Search for the cell housing the specified text and yield its [x, y] center coordinate. 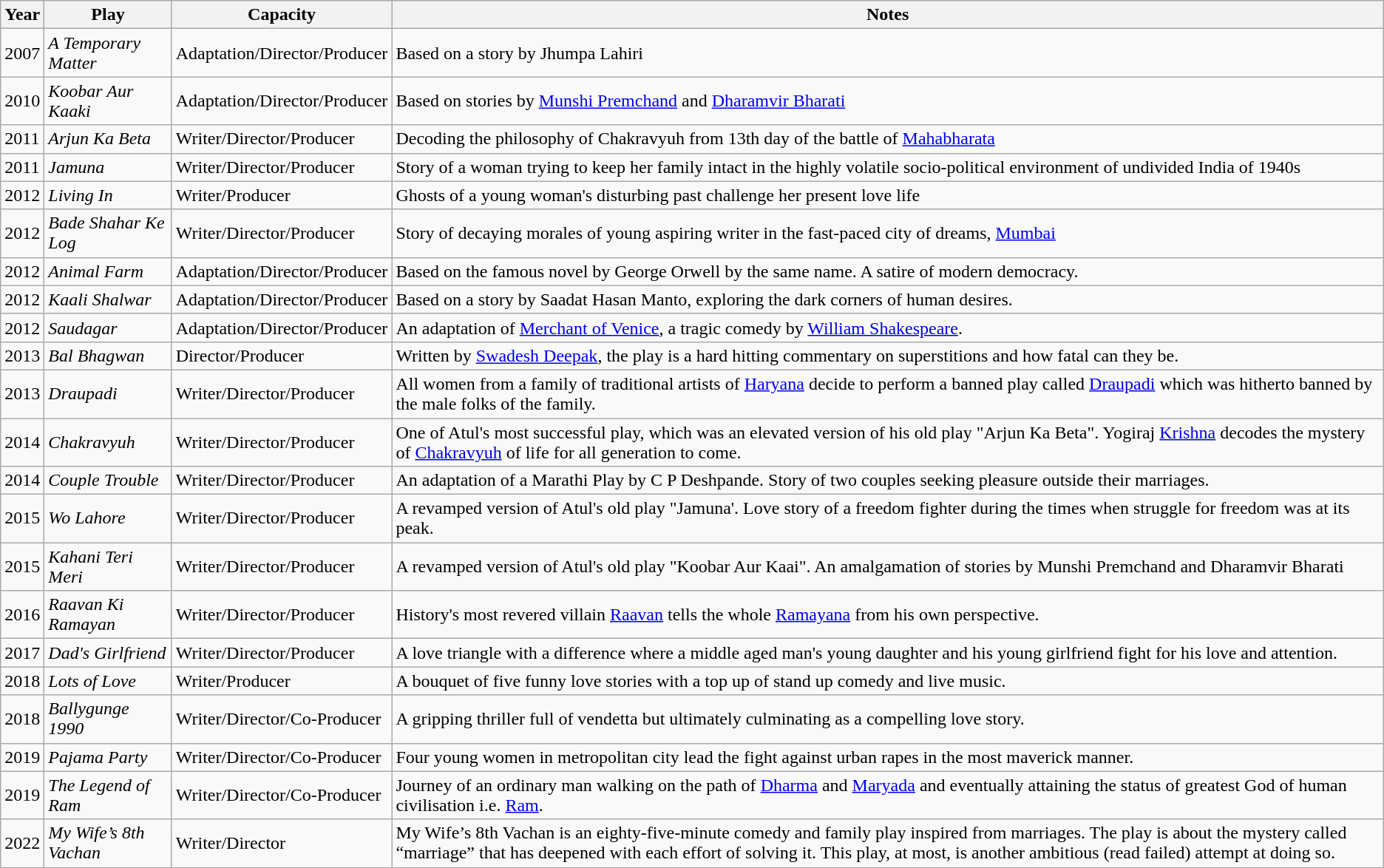
Based on stories by Munshi Premchand and Dharamvir Bharati [887, 101]
Dad's Girlfriend [108, 653]
Story of decaying morales of young aspiring writer in the fast-paced city of dreams, Mumbai [887, 234]
Kaali Shalwar [108, 299]
2017 [22, 653]
Decoding the philosophy of Chakravyuh from 13th day of the battle of Mahabharata [887, 139]
Saudagar [108, 328]
Pajama Party [108, 757]
Couple Trouble [108, 481]
Ghosts of a young woman's disturbing past challenge her present love life [887, 195]
Bade Shahar Ke Log [108, 234]
2010 [22, 101]
Chakravyuh [108, 442]
Arjun Ka Beta [108, 139]
Lots of Love [108, 681]
Year [22, 15]
Notes [887, 15]
A revamped version of Atul's old play "Koobar Aur Kaai". An amalgamation of stories by Munshi Premchand and Dharamvir Bharati [887, 566]
A bouquet of five funny love stories with a top up of stand up comedy and live music. [887, 681]
A Temporary Matter [108, 53]
Bal Bhagwan [108, 356]
Animal Farm [108, 271]
Wo Lahore [108, 519]
Play [108, 15]
Capacity [282, 15]
Jamuna [108, 167]
Ballygunge 1990 [108, 719]
2016 [22, 615]
Writer/Director [282, 843]
Raavan Ki Ramayan [108, 615]
A gripping thriller full of vendetta but ultimately culminating as a compelling love story. [887, 719]
Four young women in metropolitan city lead the fight against urban rapes in the most maverick manner. [887, 757]
Director/Producer [282, 356]
Based on a story by Jhumpa Lahiri [887, 53]
Story of a woman trying to keep her family intact in the highly volatile socio-political environment of undivided India of 1940s [887, 167]
History's most revered villain Raavan tells the whole Ramayana from his own perspective. [887, 615]
Koobar Aur Kaaki [108, 101]
Kahani Teri Meri [108, 566]
The Legend of Ram [108, 796]
An adaptation of Merchant of Venice, a tragic comedy by William Shakespeare. [887, 328]
Living In [108, 195]
2022 [22, 843]
A love triangle with a difference where a middle aged man's young daughter and his young girlfriend fight for his love and attention. [887, 653]
Based on the famous novel by George Orwell by the same name. A satire of modern democracy. [887, 271]
Based on a story by Saadat Hasan Manto, exploring the dark corners of human desires. [887, 299]
A revamped version of Atul's old play "Jamuna'. Love story of a freedom fighter during the times when struggle for freedom was at its peak. [887, 519]
An adaptation of a Marathi Play by C P Deshpande. Story of two couples seeking pleasure outside their marriages. [887, 481]
2007 [22, 53]
Written by Swadesh Deepak, the play is a hard hitting commentary on superstitions and how fatal can they be. [887, 356]
Draupadi [108, 393]
My Wife’s 8th Vachan [108, 843]
